For the text-containing cell, return its midpoint in [X, Y] coordinate format. 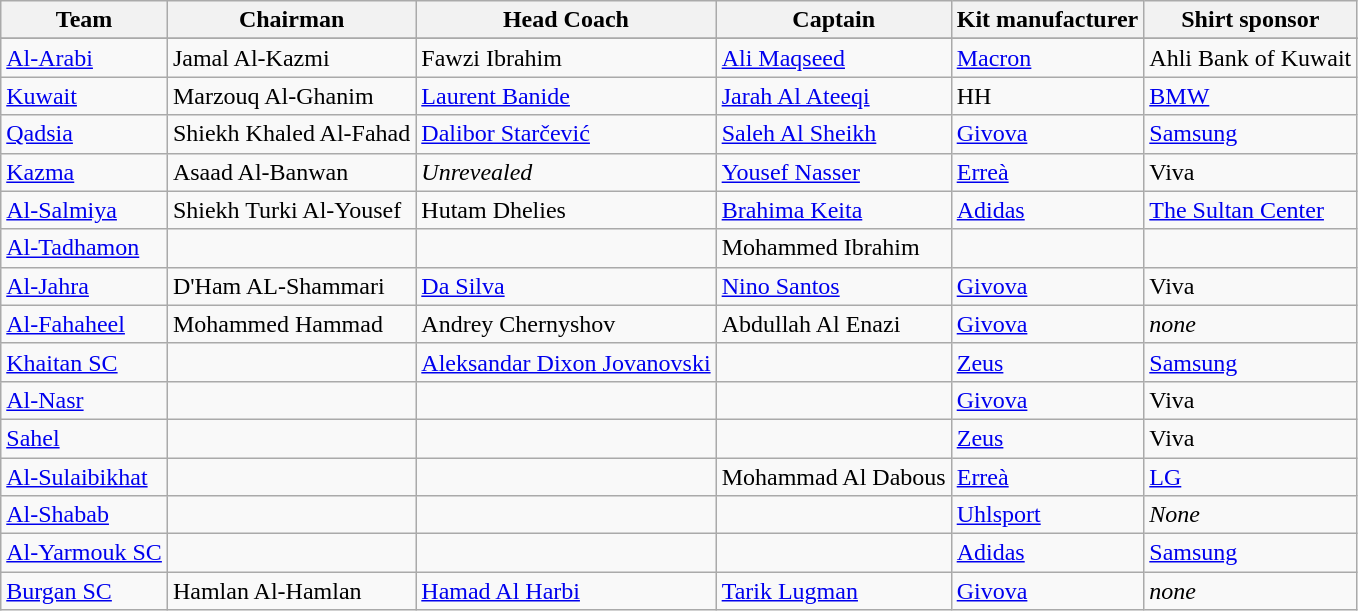
Yousef Nasser [834, 172]
Shiekh Khaled Al-Fahad [291, 134]
Hamad Al Harbi [566, 591]
Asaad Al-Banwan [291, 172]
Shiekh Turki Al-Yousef [291, 210]
Dalibor Starčević [566, 134]
Brahima Keita [834, 210]
Khaitan SC [84, 362]
Kit manufacturer [1048, 20]
Mohammed Ibrahim [834, 248]
Al-Sulaibikhat [84, 477]
Al-Fahaheel [84, 324]
Chairman [291, 20]
Jamal Al-Kazmi [291, 58]
Al-Tadhamon [84, 248]
Al-Yarmouk SC [84, 553]
D'Ham AL-Shammari [291, 286]
Macron [1048, 58]
Saleh Al Sheikh [834, 134]
Unrevealed [566, 172]
Tarik Lugman [834, 591]
Al-Nasr [84, 400]
Kuwait [84, 96]
Mohammed Hammad [291, 324]
Captain [834, 20]
Uhlsport [1048, 515]
Aleksandar Dixon Jovanovski [566, 362]
Jarah Al Ateeqi [834, 96]
Sahel [84, 438]
Laurent Banide [566, 96]
Mohammad Al Dabous [834, 477]
Andrey Chernyshov [566, 324]
Burgan SC [84, 591]
LG [1250, 477]
Abdullah Al Enazi [834, 324]
Shirt sponsor [1250, 20]
Al-Jahra [84, 286]
Team [84, 20]
Nino Santos [834, 286]
Head Coach [566, 20]
Al-Salmiya [84, 210]
Ali Maqseed [834, 58]
Qadsia [84, 134]
Ahli Bank of Kuwait [1250, 58]
Kazma [84, 172]
Hutam Dhelies [566, 210]
Fawzi Ibrahim [566, 58]
None [1250, 515]
The Sultan Center [1250, 210]
Al-Shabab [84, 515]
BMW [1250, 96]
Al-Arabi [84, 58]
Hamlan Al-Hamlan [291, 591]
HH [1048, 96]
Da Silva [566, 286]
Marzouq Al-Ghanim [291, 96]
